Return the [X, Y] coordinate for the center point of the cell that contains the specified text.  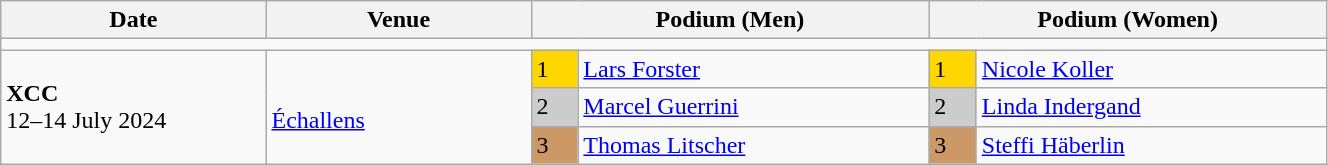
Nicole Koller [1151, 69]
Podium (Women) [1128, 20]
Podium (Men) [730, 20]
XCC 12–14 July 2024 [134, 107]
Steffi Häberlin [1151, 145]
Échallens [398, 107]
Marcel Guerrini [754, 107]
Venue [398, 20]
Date [134, 20]
Thomas Litscher [754, 145]
Linda Indergand [1151, 107]
Lars Forster [754, 69]
